Search for the cell housing the specified text and yield its (X, Y) center coordinate. 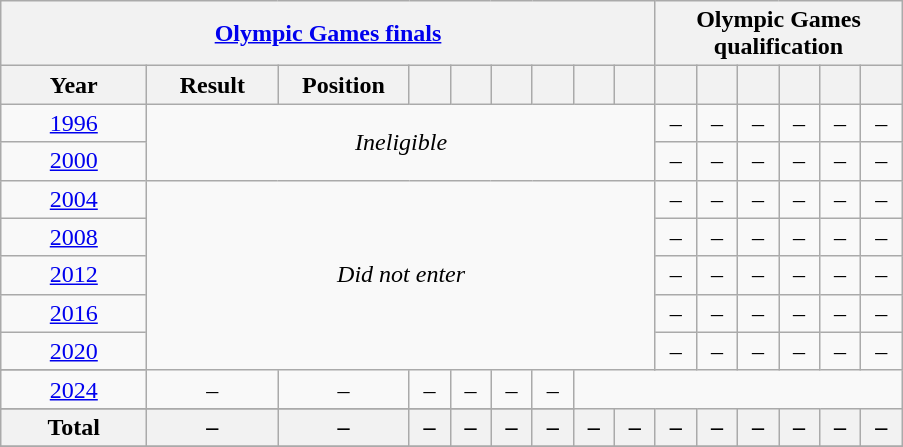
Total (74, 427)
Position (344, 85)
Olympic Gamesqualification (778, 34)
Year (74, 85)
2004 (74, 199)
2012 (74, 275)
Olympic Games finals (328, 34)
2016 (74, 313)
Ineligible (401, 142)
2000 (74, 161)
Did not enter (401, 275)
2020 (74, 351)
1996 (74, 123)
2008 (74, 237)
Result (212, 85)
2024 (74, 389)
